Return [x, y] of the center of cell containing provided text 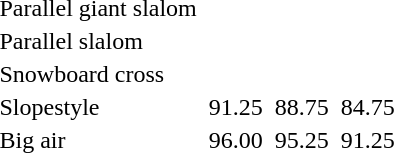
91.25 [236, 107]
88.75 [302, 107]
